Detect which cell encompasses the target text, then output its [x, y] center coordinate. 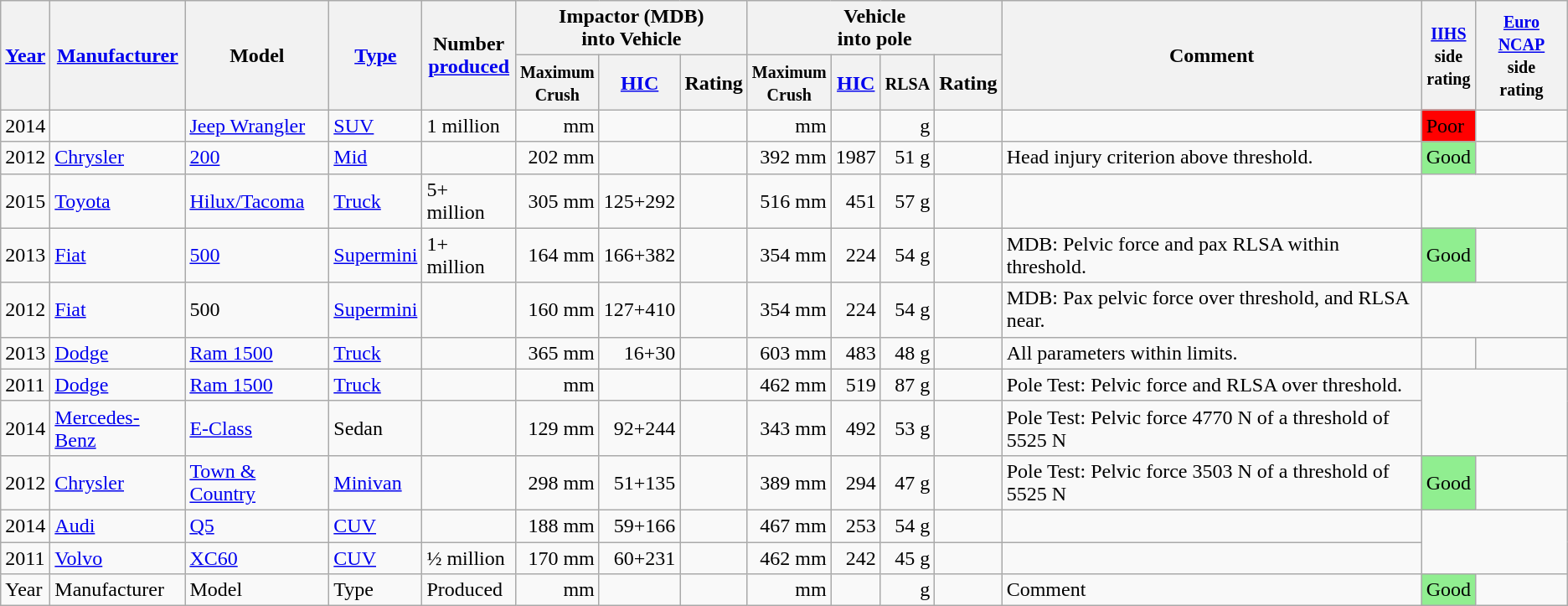
51 g [907, 158]
129 mm [557, 427]
200 [257, 158]
51+135 [640, 483]
Q5 [257, 526]
305 mm [557, 201]
Audi [117, 526]
294 [856, 483]
1+ million [469, 255]
467 mm [789, 526]
166+382 [640, 255]
Numberproduced [469, 55]
87 g [907, 385]
451 [856, 201]
Poor [1448, 126]
Impactor (MDB)into Vehicle [632, 28]
164 mm [557, 255]
519 [856, 385]
1 million [469, 126]
Euro NCAPsiderating [1522, 55]
Vehicleinto pole [874, 28]
Sedan [375, 427]
59+166 [640, 526]
Town & Country [257, 483]
492 [856, 427]
242 [856, 557]
389 mm [789, 483]
47 g [907, 483]
E-Class [257, 427]
298 mm [557, 483]
MDB: Pelvic force and pax RLSA within threshold. [1211, 255]
RLSA [907, 82]
53 g [907, 427]
92+244 [640, 427]
Jeep Wrangler [257, 126]
5+ million [469, 201]
45 g [907, 557]
XC60 [257, 557]
127+410 [640, 310]
170 mm [557, 557]
Hilux/Tacoma [257, 201]
Toyota [117, 201]
202 mm [557, 158]
Mid [375, 158]
57 g [907, 201]
603 mm [789, 353]
All parameters within limits. [1211, 353]
125+292 [640, 201]
½ million [469, 557]
188 mm [557, 526]
343 mm [789, 427]
516 mm [789, 201]
48 g [907, 353]
MDB: Pax pelvic force over threshold, and RLSA near. [1211, 310]
Produced [469, 590]
392 mm [789, 158]
Minivan [375, 483]
160 mm [557, 310]
Pole Test: Pelvic force 3503 N of a threshold of 5525 N [1211, 483]
483 [856, 353]
1987 [856, 158]
Pole Test: Pelvic force and RLSA over threshold. [1211, 385]
365 mm [557, 353]
SUV [375, 126]
Pole Test: Pelvic force 4770 N of a threshold of 5525 N [1211, 427]
Volvo [117, 557]
60+231 [640, 557]
16+30 [640, 353]
2015 [25, 201]
Head injury criterion above threshold. [1211, 158]
253 [856, 526]
Mercedes-Benz [117, 427]
IIHSsiderating [1448, 55]
